Output the (x, y) coordinate of the center of the cell containing the given text.  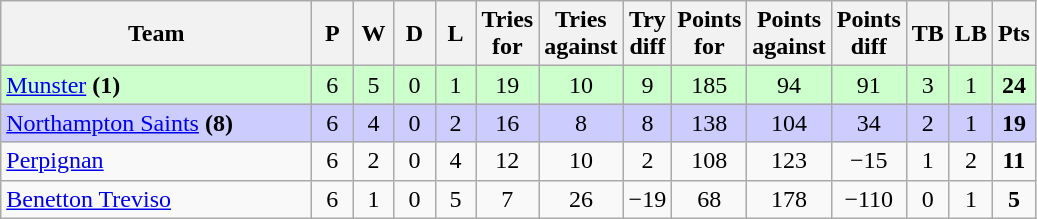
11 (1014, 161)
9 (648, 85)
12 (508, 161)
D (414, 34)
68 (710, 199)
Team (156, 34)
178 (789, 199)
P (332, 34)
94 (789, 85)
L (456, 34)
24 (1014, 85)
7 (508, 199)
Munster (1) (156, 85)
123 (789, 161)
Pts (1014, 34)
Points diff (868, 34)
Tries for (508, 34)
Perpignan (156, 161)
104 (789, 123)
185 (710, 85)
Benetton Treviso (156, 199)
91 (868, 85)
Points for (710, 34)
108 (710, 161)
138 (710, 123)
16 (508, 123)
Northampton Saints (8) (156, 123)
26 (581, 199)
TB (928, 34)
Try diff (648, 34)
−19 (648, 199)
LB (970, 34)
W (374, 34)
34 (868, 123)
Tries against (581, 34)
−110 (868, 199)
Points against (789, 34)
3 (928, 85)
−15 (868, 161)
